Output the [X, Y] coordinate of the center of the cell containing the given text.  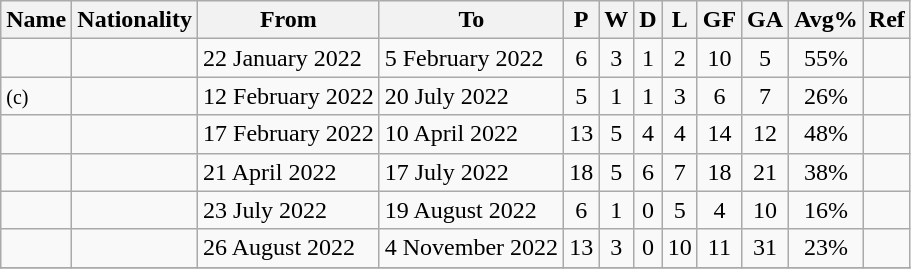
2 [680, 58]
5 February 2022 [471, 58]
17 July 2022 [471, 172]
Ref [886, 20]
11 [719, 248]
31 [766, 248]
From [289, 20]
17 February 2022 [289, 134]
L [680, 20]
26 August 2022 [289, 248]
GF [719, 20]
Avg% [826, 20]
38% [826, 172]
21 April 2022 [289, 172]
14 [719, 134]
W [616, 20]
22 January 2022 [289, 58]
16% [826, 210]
23 July 2022 [289, 210]
P [582, 20]
To [471, 20]
(c) [36, 96]
12 [766, 134]
GA [766, 20]
21 [766, 172]
12 February 2022 [289, 96]
Nationality [135, 20]
D [648, 20]
10 April 2022 [471, 134]
48% [826, 134]
19 August 2022 [471, 210]
4 November 2022 [471, 248]
23% [826, 248]
20 July 2022 [471, 96]
Name [36, 20]
55% [826, 58]
26% [826, 96]
